Find where the given text appears and provide that cell's center as [X, Y] coordinate. 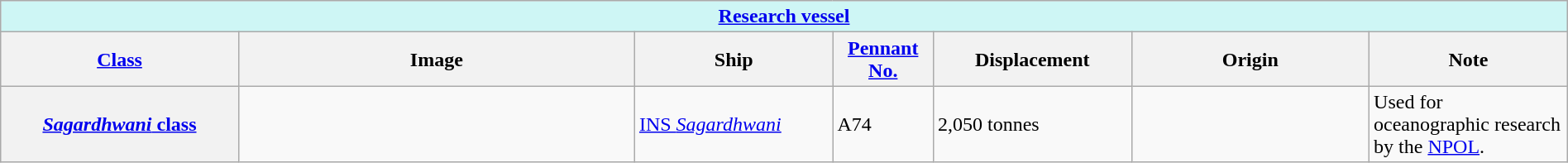
2,050 tonnes [1032, 124]
Origin [1250, 60]
Ship [734, 60]
A74 [883, 124]
Note [1469, 60]
Sagardhwani class [119, 124]
Pennant No. [883, 60]
Used for oceanographic research by the NPOL. [1469, 124]
Image [437, 60]
Class [119, 60]
INS Sagardhwani [734, 124]
Displacement [1032, 60]
Research vessel [784, 17]
